For the text-containing cell, return its midpoint in (X, Y) coordinate format. 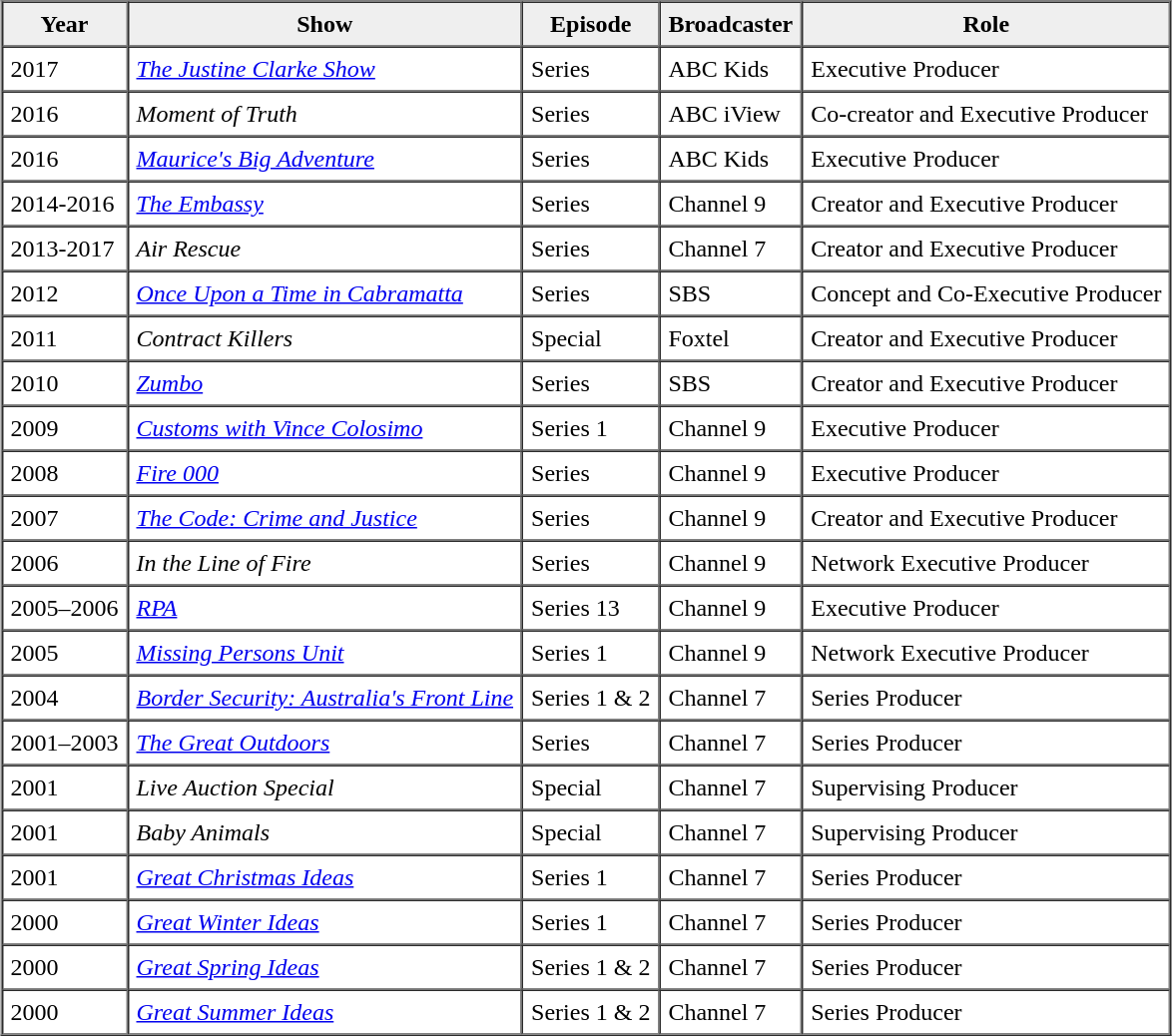
2001–2003 (65, 743)
2014-2016 (65, 204)
The Justine Clarke Show (325, 68)
Episode (591, 24)
Air Rescue (325, 248)
2012 (65, 293)
Concept and Co-Executive Producer (986, 293)
2006 (65, 563)
The Great Outdoors (325, 743)
RPA (325, 607)
2009 (65, 427)
Role (986, 24)
2005 (65, 653)
ABC iView (731, 114)
Contract Killers (325, 337)
2008 (65, 473)
Baby Animals (325, 832)
Zumbo (325, 383)
Once Upon a Time in Cabramatta (325, 293)
The Embassy (325, 204)
Maurice's Big Adventure (325, 158)
Foxtel (731, 337)
Co-creator and Executive Producer (986, 114)
2004 (65, 697)
The Code: Crime and Justice (325, 517)
Live Auction Special (325, 786)
Fire 000 (325, 473)
Series 13 (591, 607)
2013-2017 (65, 248)
Broadcaster (731, 24)
2017 (65, 68)
Customs with Vince Colosimo (325, 427)
2010 (65, 383)
Missing Persons Unit (325, 653)
Year (65, 24)
Great Christmas Ideas (325, 876)
2005–2006 (65, 607)
Great Spring Ideas (325, 966)
2011 (65, 337)
Show (325, 24)
Great Winter Ideas (325, 922)
2007 (65, 517)
In the Line of Fire (325, 563)
Great Summer Ideas (325, 1012)
Border Security: Australia's Front Line (325, 697)
Moment of Truth (325, 114)
